Scan for the cell matching the given text and deliver its [X, Y] coordinate at center. 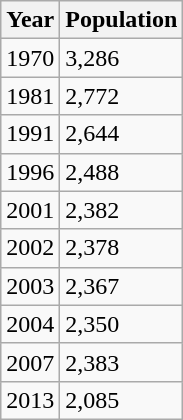
2,085 [122, 400]
2,644 [122, 134]
2,488 [122, 172]
Year [30, 20]
2,378 [122, 248]
1991 [30, 134]
Population [122, 20]
3,286 [122, 58]
2002 [30, 248]
2003 [30, 286]
2,350 [122, 324]
2013 [30, 400]
2,772 [122, 96]
1996 [30, 172]
2,383 [122, 362]
2001 [30, 210]
2,367 [122, 286]
1981 [30, 96]
2004 [30, 324]
1970 [30, 58]
2,382 [122, 210]
2007 [30, 362]
